Scan for the cell matching the given text and deliver its [x, y] coordinate at center. 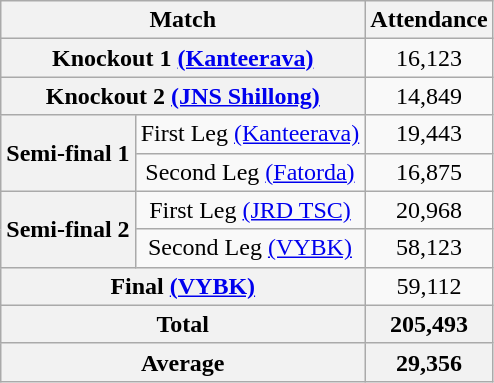
14,849 [429, 96]
16,123 [429, 58]
205,493 [429, 324]
58,123 [429, 248]
Second Leg (Fatorda) [250, 172]
20,968 [429, 210]
Final (VYBK) [183, 286]
First Leg (Kanteerava) [250, 134]
Semi-final 2 [68, 229]
19,443 [429, 134]
Second Leg (VYBK) [250, 248]
Average [183, 362]
Total [183, 324]
29,356 [429, 362]
Match [183, 20]
Knockout 2 (JNS Shillong) [183, 96]
First Leg (JRD TSC) [250, 210]
Attendance [429, 20]
59,112 [429, 286]
Semi-final 1 [68, 153]
Knockout 1 (Kanteerava) [183, 58]
16,875 [429, 172]
